Extract the (x, y) coordinate from the center of the cell holding the provided text.  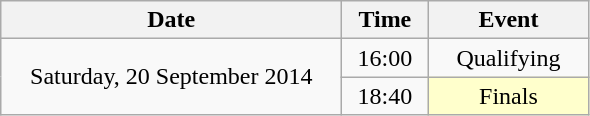
Event (508, 20)
16:00 (385, 58)
Date (172, 20)
Qualifying (508, 58)
18:40 (385, 96)
Time (385, 20)
Saturday, 20 September 2014 (172, 77)
Finals (508, 96)
